Determine the (X, Y) coordinate at the center of the cell enclosing the given text.  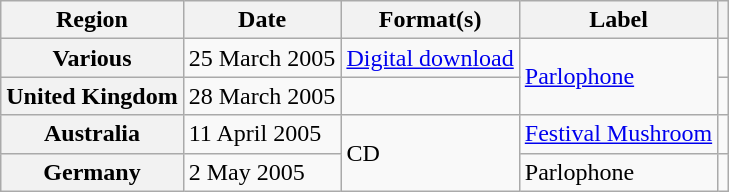
Region (92, 20)
Festival Mushroom (618, 134)
28 March 2005 (262, 96)
11 April 2005 (262, 134)
Date (262, 20)
Germany (92, 172)
Label (618, 20)
Digital download (430, 58)
Format(s) (430, 20)
25 March 2005 (262, 58)
Various (92, 58)
CD (430, 153)
United Kingdom (92, 96)
2 May 2005 (262, 172)
Australia (92, 134)
